Return the [x, y] coordinate for the center point of the cell that contains the specified text.  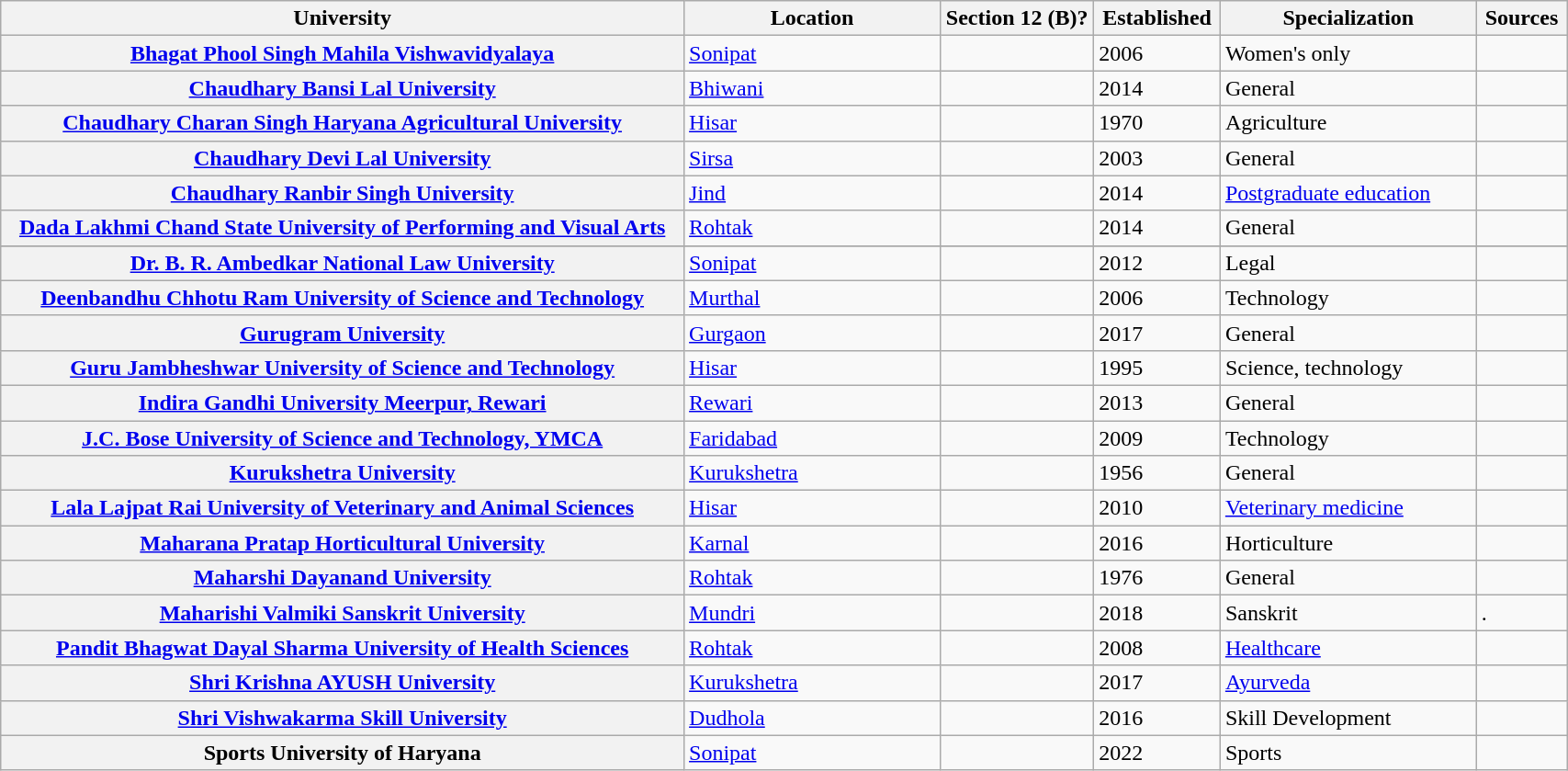
Shri Krishna AYUSH University [343, 683]
Chaudhary Ranbir Singh University [343, 193]
Specialization [1348, 18]
Faridabad [812, 438]
Bhagat Phool Singh Mahila Vishwavidyalaya [343, 53]
1976 [1157, 578]
Skill Development [1348, 718]
Kurukshetra University [343, 473]
Karnal [812, 543]
Sports [1348, 753]
Jind [812, 193]
2022 [1157, 753]
J.C. Bose University of Science and Technology, YMCA [343, 438]
2018 [1157, 613]
Sirsa [812, 158]
Shri Vishwakarma Skill University [343, 718]
Sports University of Haryana [343, 753]
Maharishi Valmiki Sanskrit University [343, 613]
Chaudhary Charan Singh Haryana Agricultural University [343, 123]
Sources [1521, 18]
University [343, 18]
1956 [1157, 473]
2009 [1157, 438]
. [1521, 613]
Legal [1348, 263]
Sanskrit [1348, 613]
Indira Gandhi University Meerpur, Rewari [343, 403]
2003 [1157, 158]
Maharana Pratap Horticultural University [343, 543]
Chaudhary Bansi Lal University [343, 88]
2013 [1157, 403]
Science, technology [1348, 368]
Lala Lajpat Rai University of Veterinary and Animal Sciences [343, 508]
Gurugram University [343, 333]
Gurgaon [812, 333]
Mundri [812, 613]
1970 [1157, 123]
1995 [1157, 368]
Dr. B. R. Ambedkar National Law University [343, 263]
Pandit Bhagwat Dayal Sharma University of Health Sciences [343, 648]
Women's only [1348, 53]
Veterinary medicine [1348, 508]
Established [1157, 18]
2008 [1157, 648]
Murthal [812, 298]
Healthcare [1348, 648]
2012 [1157, 263]
Agriculture [1348, 123]
Chaudhary Devi Lal University [343, 158]
Location [812, 18]
Bhiwani [812, 88]
Maharshi Dayanand University [343, 578]
Postgraduate education [1348, 193]
Dada Lakhmi Chand State University of Performing and Visual Arts [343, 228]
Ayurveda [1348, 683]
Dudhola [812, 718]
Rewari [812, 403]
Section 12 (B)? [1016, 18]
Horticulture [1348, 543]
Guru Jambheshwar University of Science and Technology [343, 368]
2010 [1157, 508]
Deenbandhu Chhotu Ram University of Science and Technology [343, 298]
